Find where the given text appears and provide that cell's center as [X, Y] coordinate. 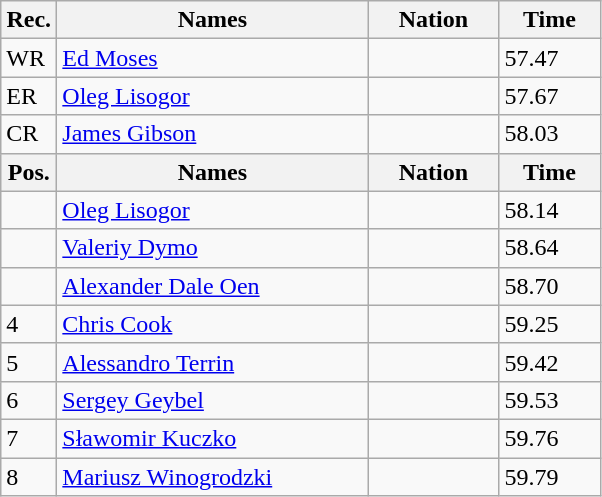
8 [29, 477]
57.67 [550, 96]
6 [29, 400]
58.03 [550, 134]
5 [29, 362]
Pos. [29, 172]
Chris Cook [212, 324]
Sławomir Kuczko [212, 438]
59.53 [550, 400]
ER [29, 96]
CR [29, 134]
Rec. [29, 20]
58.64 [550, 248]
Mariusz Winogrodzki [212, 477]
Alessandro Terrin [212, 362]
Valeriy Dymo [212, 248]
58.70 [550, 286]
WR [29, 58]
4 [29, 324]
Sergey Geybel [212, 400]
57.47 [550, 58]
59.42 [550, 362]
7 [29, 438]
James Gibson [212, 134]
59.25 [550, 324]
Alexander Dale Oen [212, 286]
58.14 [550, 210]
Ed Moses [212, 58]
59.79 [550, 477]
59.76 [550, 438]
